From the cell containing the given text, extract its center point as (X, Y) coordinate. 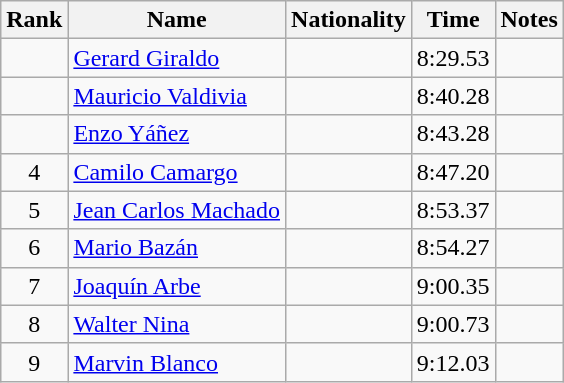
8:29.53 (453, 58)
6 (34, 248)
8:40.28 (453, 96)
Mario Bazán (177, 248)
8:47.20 (453, 172)
Joaquín Arbe (177, 286)
5 (34, 210)
Name (177, 20)
Notes (529, 20)
Rank (34, 20)
Walter Nina (177, 324)
9 (34, 362)
8:54.27 (453, 248)
Gerard Giraldo (177, 58)
Marvin Blanco (177, 362)
8:43.28 (453, 134)
8 (34, 324)
Jean Carlos Machado (177, 210)
9:12.03 (453, 362)
8:53.37 (453, 210)
9:00.35 (453, 286)
4 (34, 172)
Time (453, 20)
9:00.73 (453, 324)
Enzo Yáñez (177, 134)
Nationality (349, 20)
Camilo Camargo (177, 172)
7 (34, 286)
Mauricio Valdivia (177, 96)
